Extract the (X, Y) coordinate from the center of the cell holding the provided text.  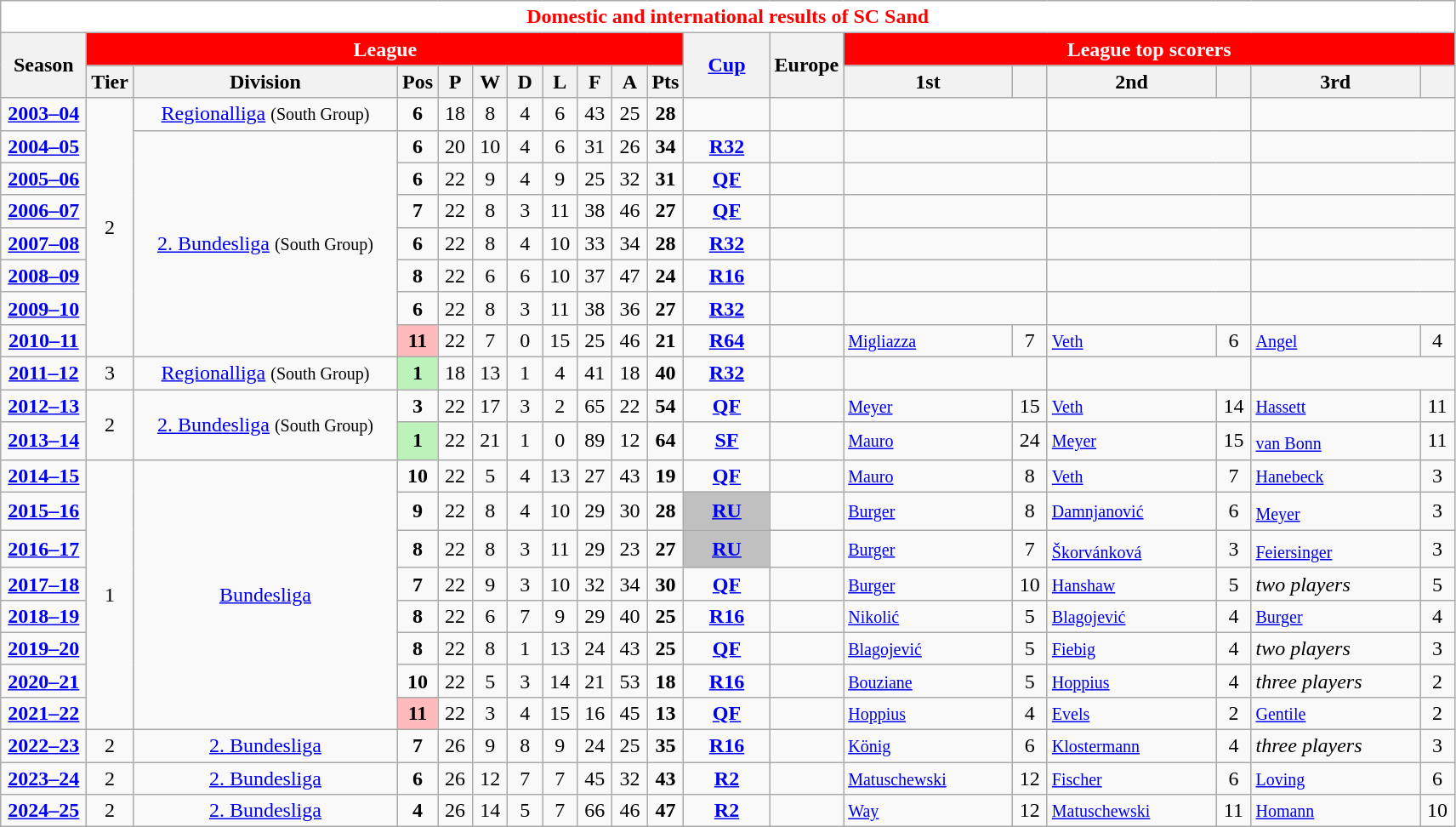
2015–16 (44, 510)
2020–21 (44, 681)
Pts (665, 82)
2011–12 (44, 373)
23 (629, 550)
Fischer (1131, 779)
35 (665, 746)
R64 (726, 340)
Angel (1335, 340)
2004–05 (44, 146)
41 (595, 373)
Gentile (1335, 714)
Škorvánková (1131, 550)
2013–14 (44, 441)
A (629, 82)
37 (595, 276)
2005–06 (44, 179)
36 (629, 308)
Evels (1131, 714)
2016–17 (44, 550)
Loving (1335, 779)
65 (595, 406)
Klostermann (1131, 746)
Hanebeck (1335, 476)
2010–11 (44, 340)
Homann (1335, 811)
66 (595, 811)
Nikolić (929, 616)
2007–08 (44, 243)
P (456, 82)
54 (665, 406)
Bouziane (929, 681)
53 (629, 681)
2023–24 (44, 779)
Bundesliga (265, 594)
3rd (1335, 82)
Hanshaw (1131, 584)
89 (595, 441)
20 (456, 146)
2012–13 (44, 406)
League top scorers (1150, 49)
Migliazza (929, 340)
2022–23 (44, 746)
2019–20 (44, 648)
Domestic and international results of SC Sand (728, 17)
33 (595, 243)
2006–07 (44, 211)
64 (665, 441)
2009–10 (44, 308)
16 (595, 714)
F (595, 82)
League (385, 49)
SF (726, 441)
Feiersinger (1335, 550)
Division (265, 82)
Europe (806, 66)
Fiebig (1131, 648)
L (560, 82)
Season (44, 66)
W (490, 82)
Pos (417, 82)
2024–25 (44, 811)
van Bonn (1335, 441)
Cup (726, 66)
D (526, 82)
2003–04 (44, 114)
Way (929, 811)
2nd (1131, 82)
17 (490, 406)
2021–22 (44, 714)
2017–18 (44, 584)
1st (929, 82)
2008–09 (44, 276)
Hassett (1335, 406)
2018–19 (44, 616)
19 (665, 476)
Tier (111, 82)
2014–15 (44, 476)
Damnjanović (1131, 510)
König (929, 746)
